Scan for the cell matching the given text and deliver its [x, y] coordinate at center. 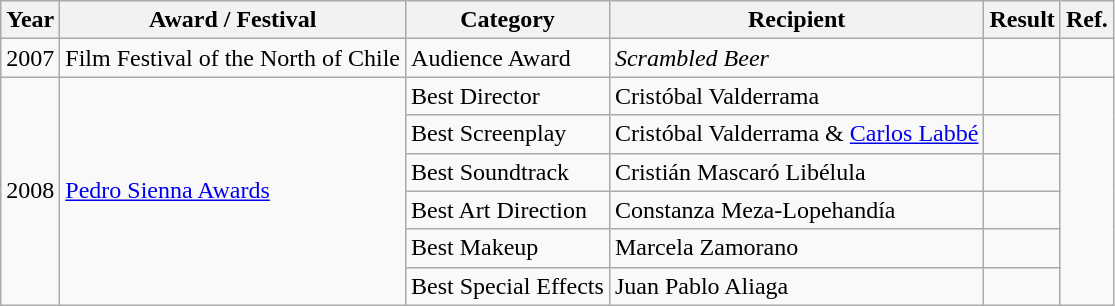
Pedro Sienna Awards [233, 191]
Best Soundtrack [508, 172]
Cristóbal Valderrama [796, 96]
2007 [30, 58]
Year [30, 20]
Constanza Meza-Lopehandía [796, 210]
Category [508, 20]
Award / Festival [233, 20]
Best Screenplay [508, 134]
Best Art Direction [508, 210]
Cristián Mascaró Libélula [796, 172]
Film Festival of the North of Chile [233, 58]
Marcela Zamorano [796, 248]
Cristóbal Valderrama & Carlos Labbé [796, 134]
Scrambled Beer [796, 58]
Best Director [508, 96]
Audience Award [508, 58]
Ref. [1086, 20]
Best Makeup [508, 248]
Best Special Effects [508, 286]
Recipient [796, 20]
2008 [30, 191]
Juan Pablo Aliaga [796, 286]
Result [1022, 20]
